Capture the cell that displays the provided text and extract its [x, y] central coordinate. 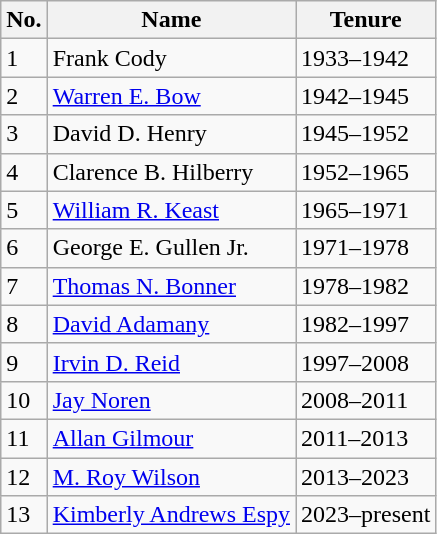
1933–1942 [366, 58]
2011–2013 [366, 438]
1 [24, 58]
12 [24, 477]
No. [24, 20]
Frank Cody [171, 58]
1978–1982 [366, 286]
George E. Gullen Jr. [171, 248]
9 [24, 362]
1971–1978 [366, 248]
Allan Gilmour [171, 438]
2 [24, 96]
Tenure [366, 20]
1952–1965 [366, 172]
M. Roy Wilson [171, 477]
Clarence B. Hilberry [171, 172]
1942–1945 [366, 96]
William R. Keast [171, 210]
1997–2008 [366, 362]
7 [24, 286]
1982–1997 [366, 324]
Kimberly Andrews Espy [171, 515]
2013–2023 [366, 477]
4 [24, 172]
3 [24, 134]
David Adamany [171, 324]
6 [24, 248]
1945–1952 [366, 134]
10 [24, 400]
8 [24, 324]
5 [24, 210]
David D. Henry [171, 134]
2008–2011 [366, 400]
Warren E. Bow [171, 96]
11 [24, 438]
1965–1971 [366, 210]
Thomas N. Bonner [171, 286]
13 [24, 515]
Jay Noren [171, 400]
Irvin D. Reid [171, 362]
2023–present [366, 515]
Name [171, 20]
